Output the (X, Y) coordinate of the center of the cell containing the given text.  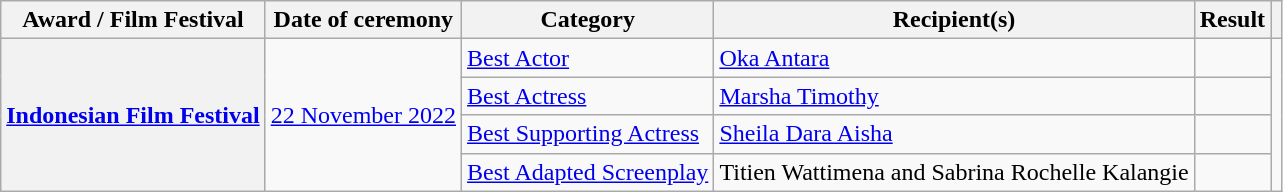
Date of ceremony (363, 20)
Best Actor (588, 58)
Award / Film Festival (133, 20)
Category (588, 20)
Result (1232, 20)
Best Adapted Screenplay (588, 172)
Best Actress (588, 96)
22 November 2022 (363, 115)
Best Supporting Actress (588, 134)
Oka Antara (954, 58)
Marsha Timothy (954, 96)
Indonesian Film Festival (133, 115)
Titien Wattimena and Sabrina Rochelle Kalangie (954, 172)
Sheila Dara Aisha (954, 134)
Recipient(s) (954, 20)
